Detect which cell encompasses the target text, then output its [x, y] center coordinate. 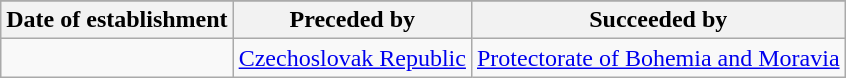
Czechoslovak Republic [352, 58]
Preceded by [352, 20]
Date of establishment [117, 20]
Succeeded by [658, 20]
Protectorate of Bohemia and Moravia [658, 58]
